For the text-containing cell, return its midpoint in (x, y) coordinate format. 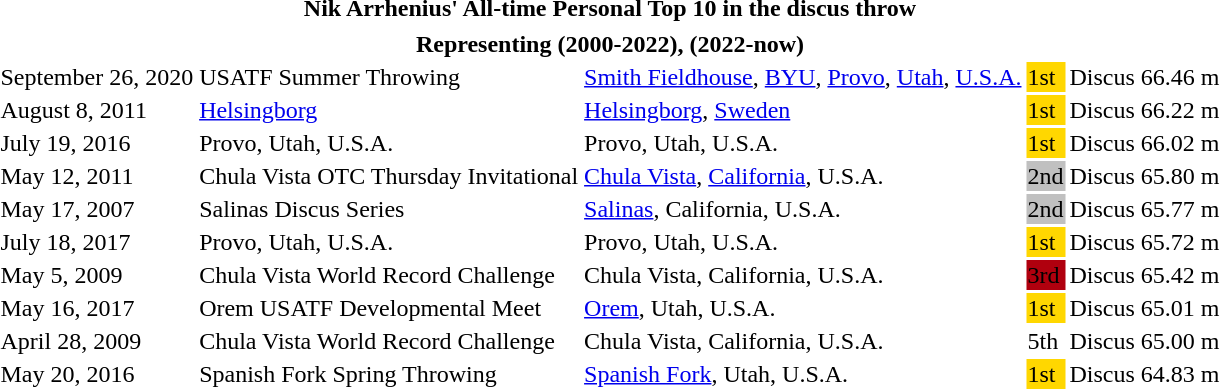
Salinas, California, U.S.A. (803, 209)
5th (1046, 341)
3rd (1046, 275)
Orem USATF Developmental Meet (389, 308)
Spanish Fork Spring Throwing (389, 374)
USATF Summer Throwing (389, 77)
Smith Fieldhouse, BYU, Provo, Utah, U.S.A. (803, 77)
Spanish Fork, Utah, U.S.A. (803, 374)
Helsingborg, Sweden (803, 110)
Salinas Discus Series (389, 209)
Orem, Utah, U.S.A. (803, 308)
Chula Vista OTC Thursday Invitational (389, 176)
Helsingborg (389, 110)
